Search for the cell housing the specified text and yield its [X, Y] center coordinate. 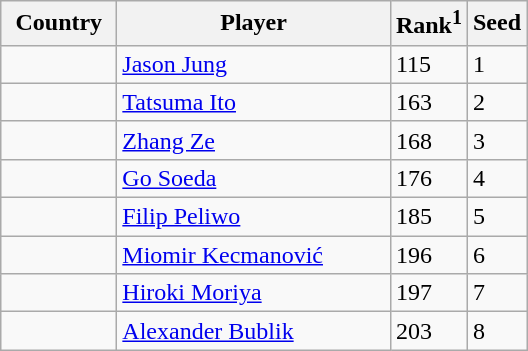
Filip Peliwo [254, 217]
5 [496, 217]
2 [496, 102]
1 [496, 64]
3 [496, 140]
Zhang Ze [254, 140]
6 [496, 255]
176 [428, 178]
Alexander Bublik [254, 331]
115 [428, 64]
Jason Jung [254, 64]
Player [254, 24]
7 [496, 293]
185 [428, 217]
163 [428, 102]
196 [428, 255]
4 [496, 178]
8 [496, 331]
Go Soeda [254, 178]
Seed [496, 24]
Rank1 [428, 24]
Country [59, 24]
Hiroki Moriya [254, 293]
197 [428, 293]
203 [428, 331]
Miomir Kecmanović [254, 255]
Tatsuma Ito [254, 102]
168 [428, 140]
